Return the [X, Y] coordinate for the center point of the cell that contains the specified text.  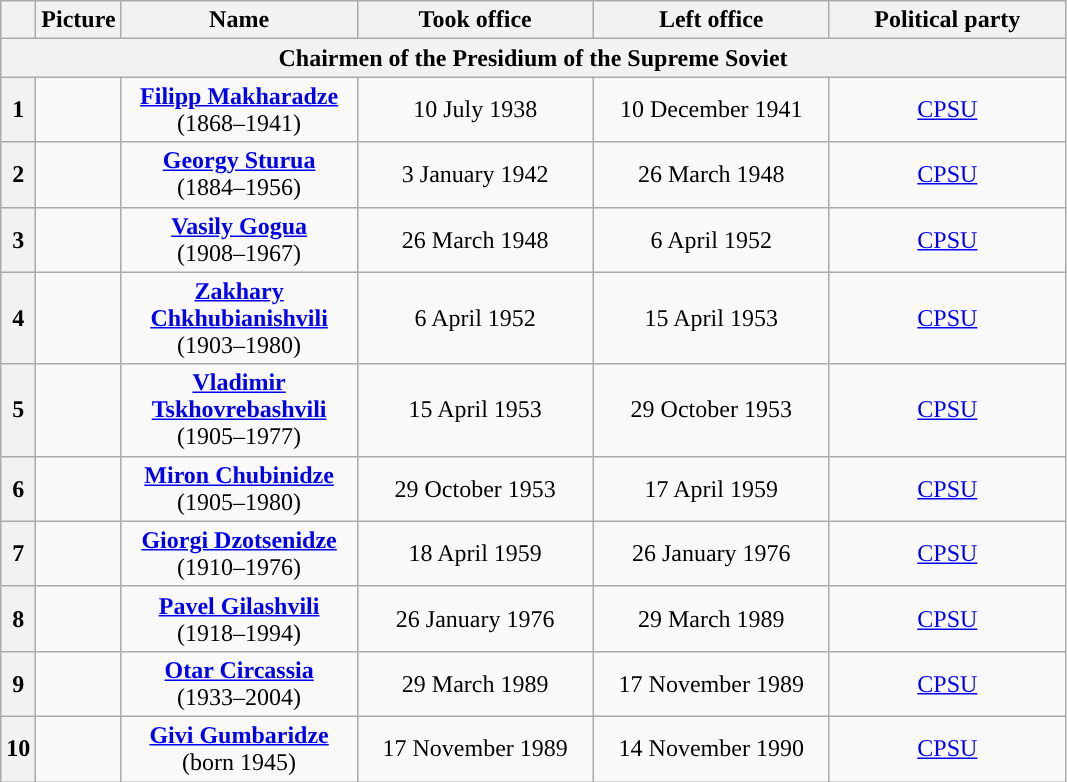
10 December 1941 [711, 110]
2 [18, 174]
Political party [947, 20]
Vladimir Tskhovrebashvili(1905–1977) [239, 410]
Georgy Sturua(1884–1956) [239, 174]
10 July 1938 [475, 110]
Zakhary Chkhubianishvili(1903–1980) [239, 318]
Givi Gumbaridze(born 1945) [239, 748]
Picture [78, 20]
10 [18, 748]
Miron Chubinidze(1905–1980) [239, 488]
6 [18, 488]
7 [18, 554]
14 November 1990 [711, 748]
Otar Circassia(1933–2004) [239, 684]
Took office [475, 20]
3 January 1942 [475, 174]
4 [18, 318]
18 April 1959 [475, 554]
Pavel Gilashvili(1918–1994) [239, 618]
Filipp Makharadze(1868–1941) [239, 110]
Name [239, 20]
Left office [711, 20]
1 [18, 110]
3 [18, 240]
17 April 1959 [711, 488]
5 [18, 410]
Chairmen of the Presidium of the Supreme Soviet [534, 58]
8 [18, 618]
Giorgi Dzotsenidze(1910–1976) [239, 554]
Vasily Gogua(1908–1967) [239, 240]
9 [18, 684]
